Determine the [X, Y] coordinate at the center of the cell enclosing the given text.  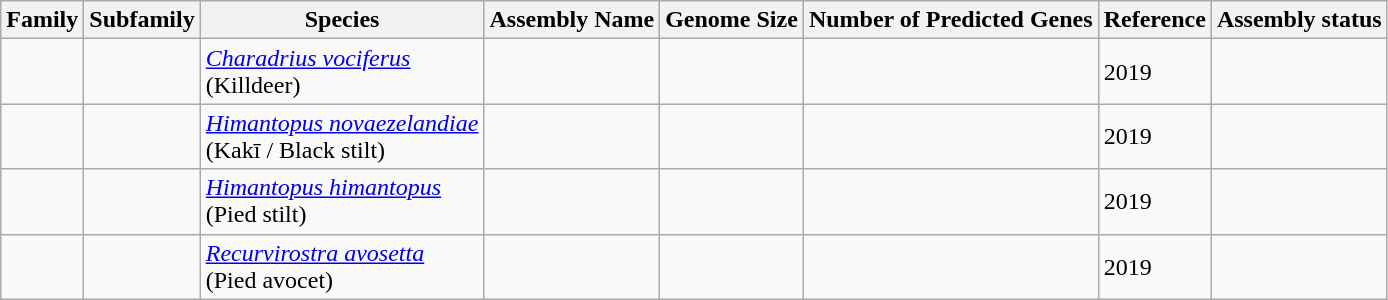
Recurvirostra avosetta(Pied avocet) [342, 266]
Number of Predicted Genes [950, 20]
Species [342, 20]
Reference [1154, 20]
Subfamily [142, 20]
Himantopus himantopus(Pied stilt) [342, 202]
Family [42, 20]
Genome Size [732, 20]
Himantopus novaezelandiae(Kakī / Black stilt) [342, 136]
Assembly Name [572, 20]
Assembly status [1299, 20]
Charadrius vociferus(Killdeer) [342, 72]
